Pinpoint the cell where the given text exists, returning its (X, Y) midpoint coordinate. 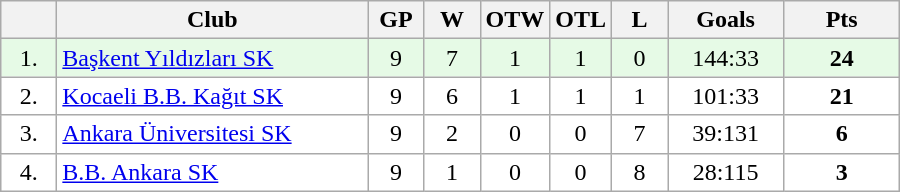
W (452, 20)
Kocaeli B.B. Kağıt SK (212, 96)
OTL (581, 20)
144:33 (726, 58)
21 (842, 96)
1. (29, 58)
24 (842, 58)
2 (452, 134)
Club (212, 20)
OTW (515, 20)
Goals (726, 20)
39:131 (726, 134)
101:33 (726, 96)
L (640, 20)
GP (396, 20)
Pts (842, 20)
Ankara Üniversitesi SK (212, 134)
3 (842, 172)
2. (29, 96)
B.B. Ankara SK (212, 172)
3. (29, 134)
8 (640, 172)
4. (29, 172)
Başkent Yıldızları SK (212, 58)
28:115 (726, 172)
